Detect which cell encompasses the target text, then output its [x, y] center coordinate. 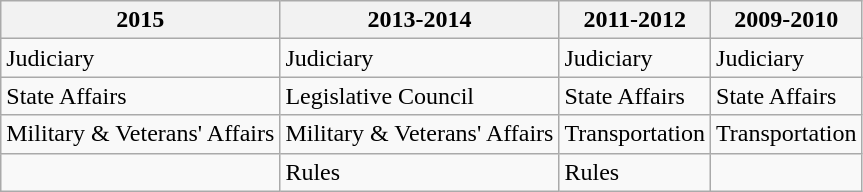
2011-2012 [635, 20]
2015 [140, 20]
Legislative Council [420, 96]
2009-2010 [787, 20]
2013-2014 [420, 20]
